Pinpoint the cell where the given text exists, returning its [x, y] midpoint coordinate. 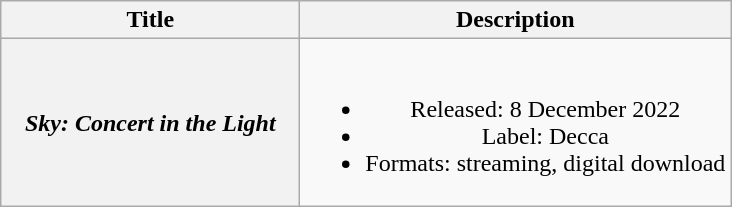
Title [150, 20]
Sky: Concert in the Light [150, 122]
Released: 8 December 2022Label: DeccaFormats: streaming, digital download [516, 122]
Description [516, 20]
